For the text-containing cell, return its midpoint in (x, y) coordinate format. 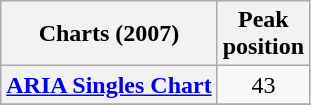
Peakposition (263, 34)
ARIA Singles Chart (109, 85)
Charts (2007) (109, 34)
43 (263, 85)
